Extract the [x, y] coordinate from the center of the cell holding the provided text.  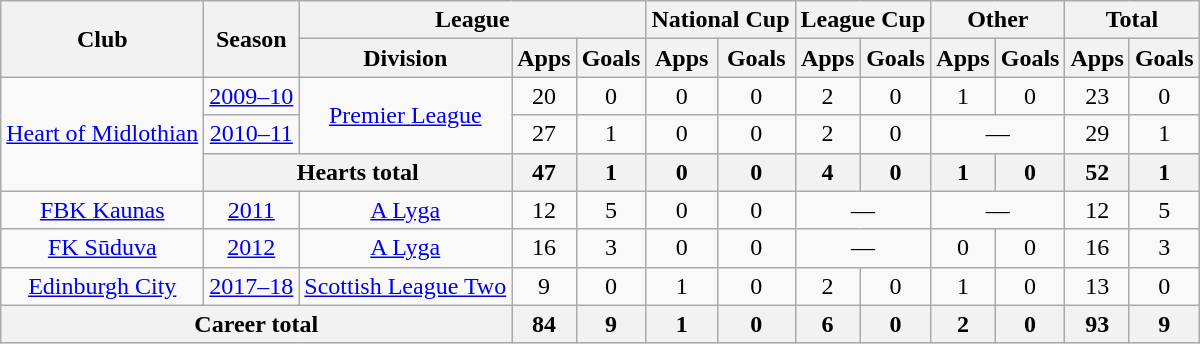
FBK Kaunas [102, 210]
27 [544, 134]
23 [1097, 96]
Club [102, 39]
Other [998, 20]
Heart of Midlothian [102, 134]
2012 [252, 248]
84 [544, 324]
Total [1132, 20]
Premier League [406, 115]
13 [1097, 286]
FK Sūduva [102, 248]
20 [544, 96]
2009–10 [252, 96]
League Cup [863, 20]
29 [1097, 134]
47 [544, 172]
6 [828, 324]
2011 [252, 210]
93 [1097, 324]
Division [406, 58]
Hearts total [358, 172]
2010–11 [252, 134]
52 [1097, 172]
Career total [256, 324]
National Cup [720, 20]
4 [828, 172]
Season [252, 39]
2017–18 [252, 286]
Edinburgh City [102, 286]
League [472, 20]
Scottish League Two [406, 286]
